Return (X, Y) of the center of cell containing provided text 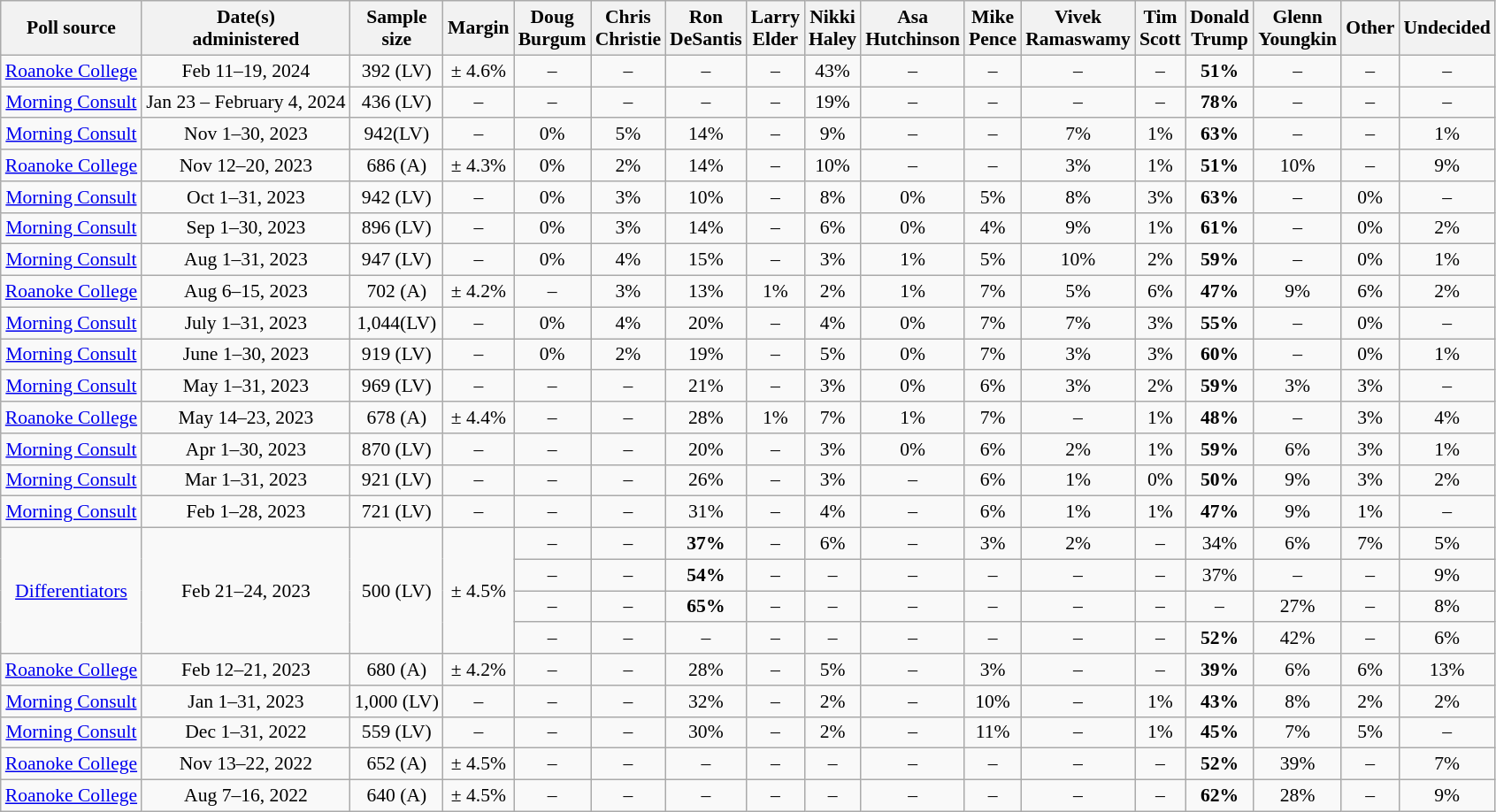
Aug 7–16, 2022 (246, 796)
Dec 1–31, 2022 (246, 732)
48% (1219, 417)
Poll source (71, 28)
± 4.3% (479, 165)
559 (LV) (396, 732)
62% (1219, 796)
Margin (479, 28)
55% (1219, 323)
702 (A) (396, 292)
Undecided (1446, 28)
Differentiators (71, 591)
DonaldTrump (1219, 28)
392 (LV) (396, 71)
1,000 (LV) (396, 701)
Date(s)administered (246, 28)
Nov 1–30, 2023 (246, 134)
May 14–23, 2023 (246, 417)
26% (706, 480)
896 (LV) (396, 228)
Nov 12–20, 2023 (246, 165)
15% (706, 260)
MikePence (993, 28)
± 4.4% (479, 417)
27% (1297, 607)
969 (LV) (396, 387)
DougBurgum (552, 28)
60% (1219, 355)
680 (A) (396, 670)
42% (1297, 639)
919 (LV) (396, 355)
942 (LV) (396, 197)
TimScott (1161, 28)
June 1–30, 2023 (246, 355)
678 (A) (396, 417)
54% (706, 575)
50% (1219, 480)
652 (A) (396, 764)
31% (706, 512)
Feb 21–24, 2023 (246, 591)
Feb 11–19, 2024 (246, 71)
GlennYoungkin (1297, 28)
45% (1219, 732)
Oct 1–31, 2023 (246, 197)
947 (LV) (396, 260)
LarryElder (775, 28)
942(LV) (396, 134)
Aug 6–15, 2023 (246, 292)
870 (LV) (396, 449)
ChrisChristie (628, 28)
1,044(LV) (396, 323)
Samplesize (396, 28)
AsaHutchinson (913, 28)
May 1–31, 2023 (246, 387)
Feb 12–21, 2023 (246, 670)
921 (LV) (396, 480)
Mar 1–31, 2023 (246, 480)
Jan 23 – February 4, 2024 (246, 103)
Sep 1–30, 2023 (246, 228)
RonDeSantis (706, 28)
21% (706, 387)
686 (A) (396, 165)
436 (LV) (396, 103)
500 (LV) (396, 591)
Feb 1–28, 2023 (246, 512)
Jan 1–31, 2023 (246, 701)
Other (1369, 28)
NikkiHaley (832, 28)
July 1–31, 2023 (246, 323)
640 (A) (396, 796)
78% (1219, 103)
721 (LV) (396, 512)
65% (706, 607)
34% (1219, 544)
11% (993, 732)
Apr 1–30, 2023 (246, 449)
VivekRamaswamy (1078, 28)
± 4.6% (479, 71)
Aug 1–31, 2023 (246, 260)
Nov 13–22, 2022 (246, 764)
30% (706, 732)
61% (1219, 228)
32% (706, 701)
